Search for the cell housing the specified text and yield its [x, y] center coordinate. 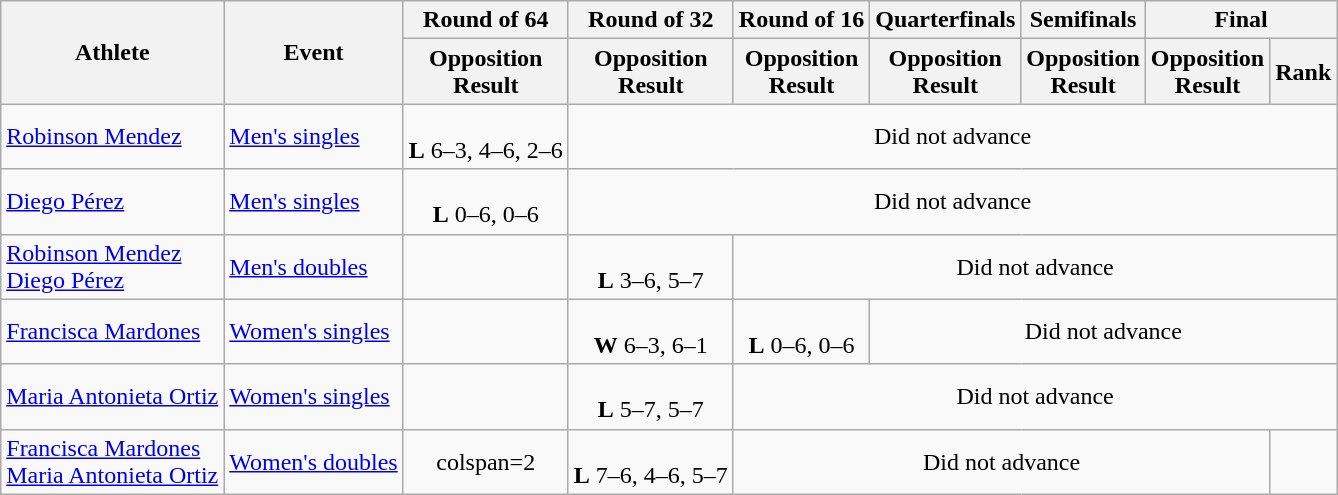
Semifinals [1083, 20]
Athlete [112, 52]
Francisca Mardones [112, 332]
Men's doubles [314, 266]
L 5–7, 5–7 [650, 396]
W 6–3, 6–1 [650, 332]
Round of 32 [650, 20]
L 3–6, 5–7 [650, 266]
Final [1241, 20]
Women's doubles [314, 462]
L 6–3, 4–6, 2–6 [486, 136]
Quarterfinals [946, 20]
Rank [1304, 72]
Maria Antonieta Ortiz [112, 396]
Robinson Mendez [112, 136]
Robinson MendezDiego Pérez [112, 266]
L 7–6, 4–6, 5–7 [650, 462]
Diego Pérez [112, 202]
Round of 64 [486, 20]
Round of 16 [801, 20]
colspan=2 [486, 462]
Event [314, 52]
Francisca MardonesMaria Antonieta Ortiz [112, 462]
